Capture the cell that displays the provided text and extract its (X, Y) central coordinate. 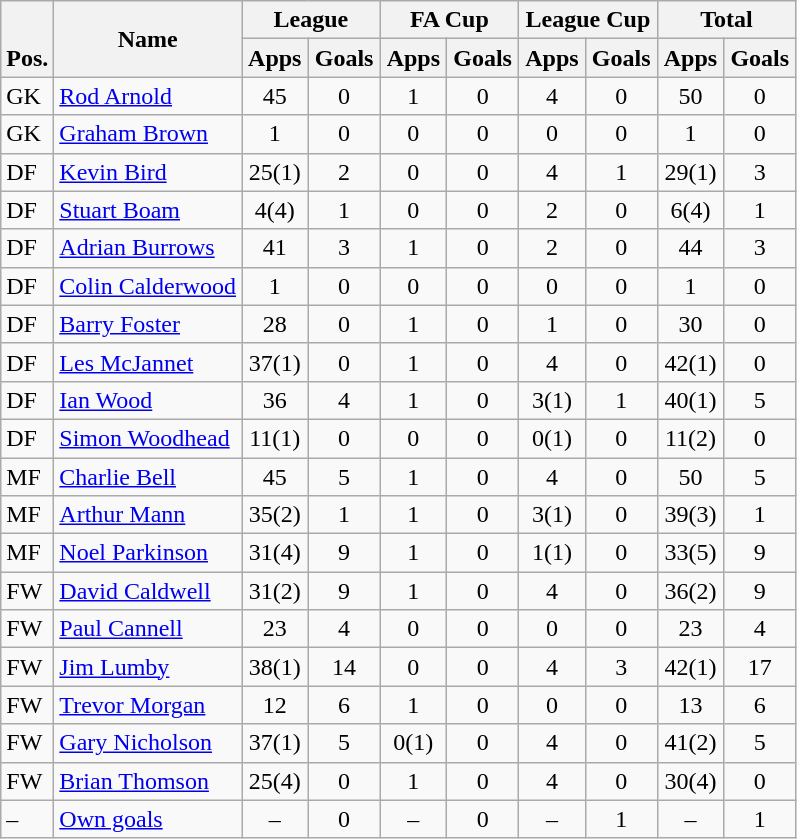
36(2) (690, 591)
6(4) (690, 210)
4(4) (276, 210)
Gary Nicholson (148, 743)
30(4) (690, 781)
Simon Woodhead (148, 438)
Jim Lumby (148, 667)
38(1) (276, 667)
Trevor Morgan (148, 705)
Adrian Burrows (148, 248)
League Cup (588, 20)
35(2) (276, 515)
1(1) (552, 553)
36 (276, 400)
17 (760, 667)
Ian Wood (148, 400)
12 (276, 705)
Noel Parkinson (148, 553)
Kevin Bird (148, 172)
David Caldwell (148, 591)
11(1) (276, 438)
Own goals (148, 819)
25(1) (276, 172)
30 (690, 324)
13 (690, 705)
Stuart Boam (148, 210)
40(1) (690, 400)
FA Cup (450, 20)
Barry Foster (148, 324)
33(5) (690, 553)
44 (690, 248)
29(1) (690, 172)
14 (344, 667)
28 (276, 324)
Brian Thomson (148, 781)
41(2) (690, 743)
Rod Arnold (148, 96)
11(2) (690, 438)
Paul Cannell (148, 629)
Total (726, 20)
League (312, 20)
41 (276, 248)
Name (148, 39)
Graham Brown (148, 134)
Colin Calderwood (148, 286)
Les McJannet (148, 362)
39(3) (690, 515)
25(4) (276, 781)
31(4) (276, 553)
Pos. (28, 39)
Charlie Bell (148, 477)
Arthur Mann (148, 515)
31(2) (276, 591)
